Find where the given text appears and provide that cell's center as (x, y) coordinate. 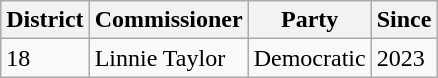
Democratic (310, 58)
Commissioner (168, 20)
Party (310, 20)
Linnie Taylor (168, 58)
2023 (404, 58)
18 (45, 58)
Since (404, 20)
District (45, 20)
